Detect which cell encompasses the target text, then output its [X, Y] center coordinate. 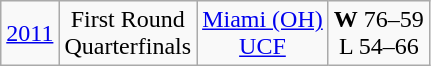
First RoundQuarterfinals [128, 34]
2011 [30, 34]
W 76–59L 54–66 [378, 34]
Miami (OH)UCF [263, 34]
